Extract the (X, Y) coordinate from the center of the cell holding the provided text.  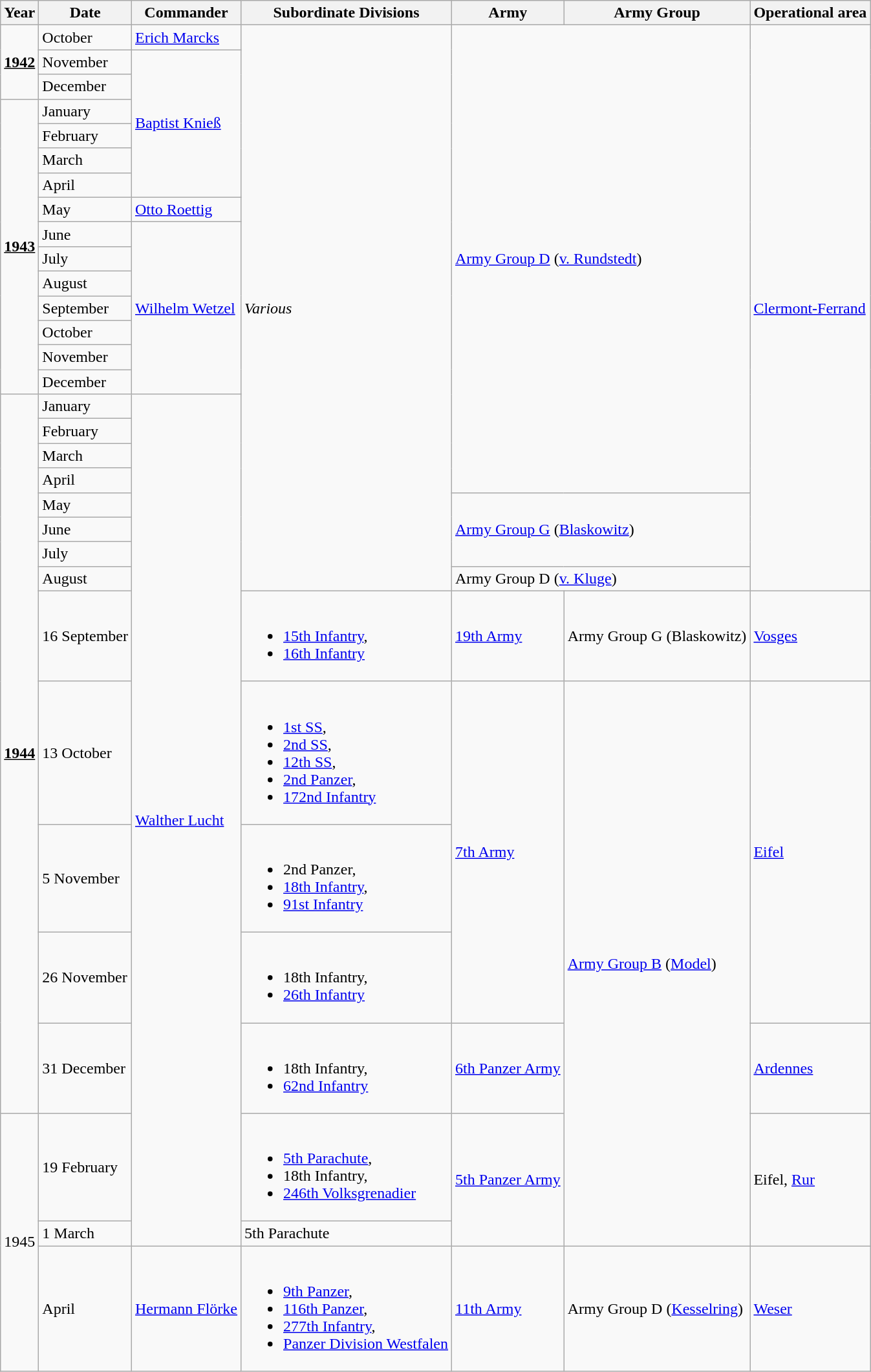
Year (19, 13)
Army Group B (Model) (657, 963)
5th Panzer Army (508, 1180)
Army (508, 13)
Eifel (810, 852)
9th Panzer,116th Panzer,277th Infantry,Panzer Division Westfalen (347, 1309)
16 September (85, 636)
1943 (19, 247)
15th Infantry,16th Infantry (347, 636)
5th Parachute (347, 1234)
1945 (19, 1242)
Eifel, Rur (810, 1180)
13 October (85, 752)
Walther Lucht (186, 820)
5 November (85, 878)
1944 (19, 754)
2nd Panzer,18th Infantry,91st Infantry (347, 878)
Otto Roettig (186, 209)
Erich Marcks (186, 37)
Army Group D (v. Rundstedt) (601, 259)
5th Parachute,18th Infantry,246th Volksgrenadier (347, 1167)
Date (85, 13)
6th Panzer Army (508, 1068)
7th Army (508, 852)
Wilhelm Wetzel (186, 308)
19 February (85, 1167)
18th Infantry,62nd Infantry (347, 1068)
31 December (85, 1068)
11th Army (508, 1309)
1 March (85, 1234)
Vosges (810, 636)
September (85, 308)
Ardennes (810, 1068)
26 November (85, 977)
Subordinate Divisions (347, 13)
Various (347, 308)
1st SS,2nd SS,12th SS,2nd Panzer,172nd Infantry (347, 752)
Army Group D (v. Kluge) (601, 578)
Commander (186, 13)
19th Army (508, 636)
Baptist Knieß (186, 123)
Weser (810, 1309)
Army Group (657, 13)
Clermont-Ferrand (810, 308)
Hermann Flörke (186, 1309)
Operational area (810, 13)
18th Infantry,26th Infantry (347, 977)
1942 (19, 62)
Army Group D (Kesselring) (657, 1309)
